Return the [X, Y] coordinate for the center point of the cell that contains the specified text.  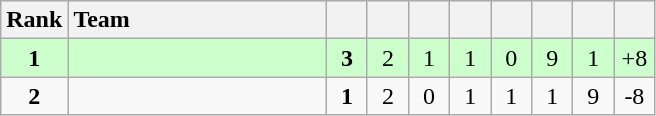
-8 [634, 96]
3 [346, 58]
+8 [634, 58]
Rank [34, 20]
Team [198, 20]
